Scan for the cell matching the given text and deliver its (x, y) coordinate at center. 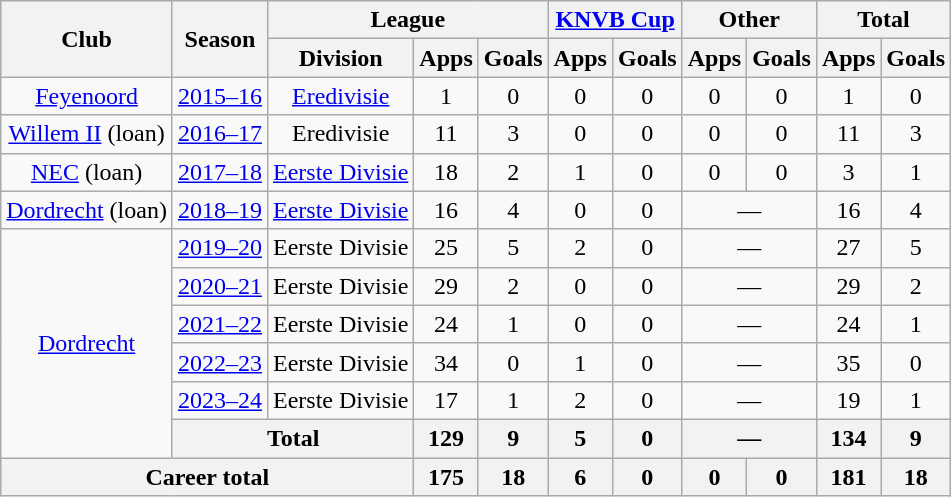
35 (848, 362)
25 (446, 248)
2021–22 (220, 324)
129 (446, 438)
34 (446, 362)
175 (446, 477)
6 (580, 477)
Division (340, 58)
134 (848, 438)
Career total (208, 477)
Other (749, 20)
27 (848, 248)
2017–18 (220, 172)
Dordrecht (87, 343)
Season (220, 39)
2022–23 (220, 362)
NEC (loan) (87, 172)
2016–17 (220, 134)
181 (848, 477)
Club (87, 39)
2023–24 (220, 400)
Dordrecht (loan) (87, 210)
2018–19 (220, 210)
League (408, 20)
Feyenoord (87, 96)
17 (446, 400)
Willem II (loan) (87, 134)
19 (848, 400)
2020–21 (220, 286)
KNVB Cup (615, 20)
2019–20 (220, 248)
2015–16 (220, 96)
